Locate the cell with the specified text and output its [X, Y] center coordinate. 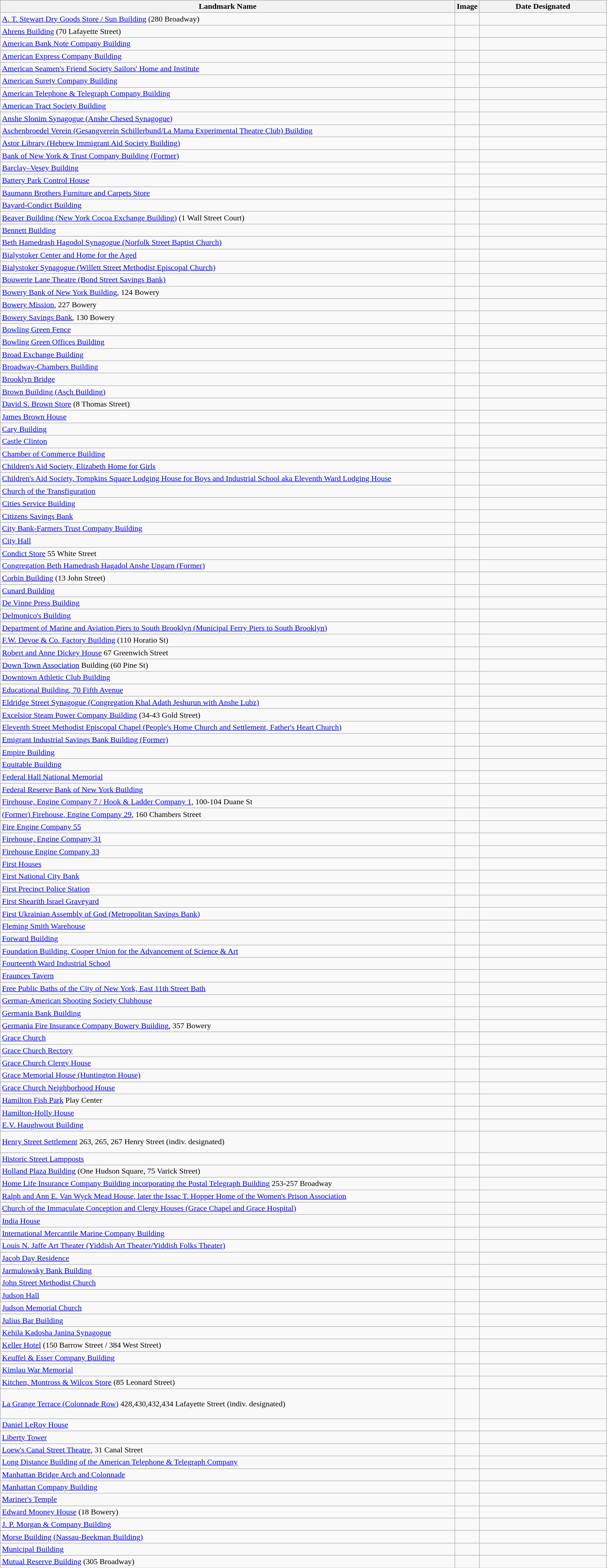
Ahrens Building (70 Lafayette Street) [228, 31]
Federal Hall National Memorial [228, 777]
Morse Building (Nassau-Beekman Building) [228, 1537]
Battery Park Control House [228, 181]
Image [467, 7]
A. T. Stewart Dry Goods Store / Sun Building (280 Broadway) [228, 19]
Grace Church Clergy House [228, 1063]
Bialystoker Synagogue (Willett Street Methodist Episcopal Church) [228, 267]
Equitable Building [228, 765]
Keuffel & Esser Company Building [228, 1357]
Judson Memorial Church [228, 1308]
Bouwerie Lane Theatre (Bond Street Savings Bank) [228, 280]
Beaver Building (New York Cocoa Exchange Building) (1 Wall Street Court) [228, 218]
Department of Marine and Aviation Piers to South Brooklyn (Municipal Ferry Piers to South Brooklyn) [228, 628]
Chamber of Commerce Building [228, 454]
Astor Library (Hebrew Immigrant Aid Society Building) [228, 143]
Educational Building, 70 Fifth Avenue [228, 690]
Firehouse, Engine Company 31 [228, 839]
Germania Fire Insurance Company Bowery Building, 357 Bowery [228, 1026]
Bialystoker Center and Home for the Aged [228, 255]
Bowling Green Offices Building [228, 342]
Bank of New York & Trust Company Building (Former) [228, 156]
Children's Aid Society, Tompkins Square Lodging House for Boys and Industrial School aka Eleventh Ward Lodging House [228, 479]
Eldridge Street Synagogue (Congregation Khal Adath Jeshurun with Anshe Lubz) [228, 702]
Keller Hotel (150 Barrow Street / 384 West Street) [228, 1345]
Excelsior Steam Power Company Building (34-43 Gold Street) [228, 715]
India House [228, 1221]
Barclay–Vesey Building [228, 168]
Firehouse Engine Company 33 [228, 852]
Julius Bar Building [228, 1320]
Cities Service Building [228, 504]
Citizens Savings Bank [228, 516]
American Surety Company Building [228, 81]
Aschenbroedel Verein (Gesangverein Schillerbund/La Mama Experimental Theatre Club) Building [228, 131]
Down Town Association Building (60 Pine St) [228, 665]
Downtown Athletic Club Building [228, 678]
First National City Bank [228, 876]
David S. Brown Store (8 Thomas Street) [228, 404]
Brown Building (Asch Building) [228, 392]
Eleventh Street Methodist Episcopal Chapel (People's Home Church and Settlement, Father's Heart Church) [228, 727]
Mutual Reserve Building (305 Broadway) [228, 1561]
Liberty Tower [228, 1437]
Home Life Insurance Company Building incorporating the Postal Telegraph Building 253-257 Broadway [228, 1184]
Date Designated [543, 7]
Germania Bank Building [228, 1013]
Bowery Savings Bank, 130 Bowery [228, 317]
American Telephone & Telegraph Company Building [228, 93]
La Grange Terrace (Colonnade Row) 428,430,432,434 Lafayette Street (indiv. designated) [228, 1404]
James Brown House [228, 417]
Free Public Baths of the City of New York, East 11th Street Bath [228, 988]
City Bank-Farmers Trust Company Building [228, 528]
E.V. Haughwout Building [228, 1125]
J. P. Morgan & Company Building [228, 1524]
Baumann Brothers Furniture and Carpets Store [228, 193]
Castle Clinton [228, 441]
Fire Engine Company 55 [228, 827]
Long Distance Building of the American Telephone & Telegraph Company [228, 1462]
Corbin Building (13 John Street) [228, 578]
American Seamen's Friend Society Sailors' Home and Institute [228, 69]
Hamilton Fish Park Play Center [228, 1100]
American Bank Note Company Building [228, 44]
Broadway-Chambers Building [228, 367]
First Precinct Police Station [228, 889]
Loew's Canal Street Theatre, 31 Canal Street [228, 1450]
Louis N. Jaffe Art Theater (Yiddish Art Theater/Yiddish Folks Theater) [228, 1246]
Kehila Kadosha Janina Synagogue [228, 1333]
Manhattan Bridge Arch and Colonnade [228, 1475]
Landmark Name [228, 7]
Broad Exchange Building [228, 354]
Brooklyn Bridge [228, 379]
Fraunces Tavern [228, 976]
Congregation Beth Hamedrash Hagadol Anshe Ungarn (Former) [228, 566]
Emigrant Industrial Savings Bank Building (Former) [228, 740]
First Shearith Israel Graveyard [228, 901]
Henry Street Settlement 263, 265, 267 Henry Street (indiv. designated) [228, 1142]
Fleming Smith Warehouse [228, 926]
Condict Store 55 White Street [228, 553]
Grace Memorial House (Huntington House) [228, 1075]
F.W. Devoe & Co. Factory Building (110 Horatio St) [228, 640]
Fourteenth Ward Industrial School [228, 964]
Firehouse, Engine Company 7 / Hook & Ladder Company 1, 100-104 Duane St [228, 802]
Federal Reserve Bank of New York Building [228, 790]
First Ukrainian Assembly of God (Metropolitan Savings Bank) [228, 914]
De Vinne Press Building [228, 603]
John Street Methodist Church [228, 1283]
First Houses [228, 864]
Kimlau War Memorial [228, 1370]
Cary Building [228, 429]
Bayard-Condict Building [228, 205]
Historic Street Lampposts [228, 1159]
Forward Building [228, 938]
Daniel LeRoy House [228, 1425]
Mariner's Temple [228, 1499]
(Former) Firehouse, Engine Company 29, 160 Chambers Street [228, 814]
Hamilton-Holly House [228, 1112]
Judson Hall [228, 1295]
American Express Company Building [228, 56]
Church of the Transfiguration [228, 491]
Bowery Bank of New York Building, 124 Bowery [228, 292]
Grace Church Rectory [228, 1050]
Bennett Building [228, 230]
International Mercantile Marine Company Building [228, 1233]
Grace Church Neighborhood House [228, 1088]
Grace Church [228, 1038]
Bowling Green Fence [228, 329]
City Hall [228, 541]
Children's Aid Society, Elizabeth Home for Girls [228, 466]
Municipal Building [228, 1549]
Robert and Anne Dickey House 67 Greenwich Street [228, 653]
Anshe Slonim Synagogue (Anshe Chesed Synagogue) [228, 118]
Delmonico's Building [228, 616]
Holland Plaza Building (One Hudson Square, 75 Varick Street) [228, 1171]
American Tract Society Building [228, 106]
Empire Building [228, 752]
Manhattan Company Building [228, 1487]
Ralph and Ann E. Van Wyck Mead House, later the Issac T. Hopper Home of the Women's Prison Association [228, 1196]
Kitchen, Montross & Wilcox Store (85 Leonard Street) [228, 1383]
German-American Shooting Society Clubhouse [228, 1001]
Jarmulowsky Bank Building [228, 1271]
Church of the Immaculate Conception and Clergy Houses (Grace Chapel and Grace Hospital) [228, 1208]
Cunard Building [228, 591]
Foundation Building, Cooper Union for the Advancement of Science & Art [228, 951]
Jacob Day Residence [228, 1258]
Bowery Mission, 227 Bowery [228, 305]
Beth Hamedrash Hagodol Synagogue (Norfolk Street Baptist Church) [228, 243]
Edward Mooney House (18 Bowery) [228, 1512]
